Capture the cell that displays the provided text and extract its (X, Y) central coordinate. 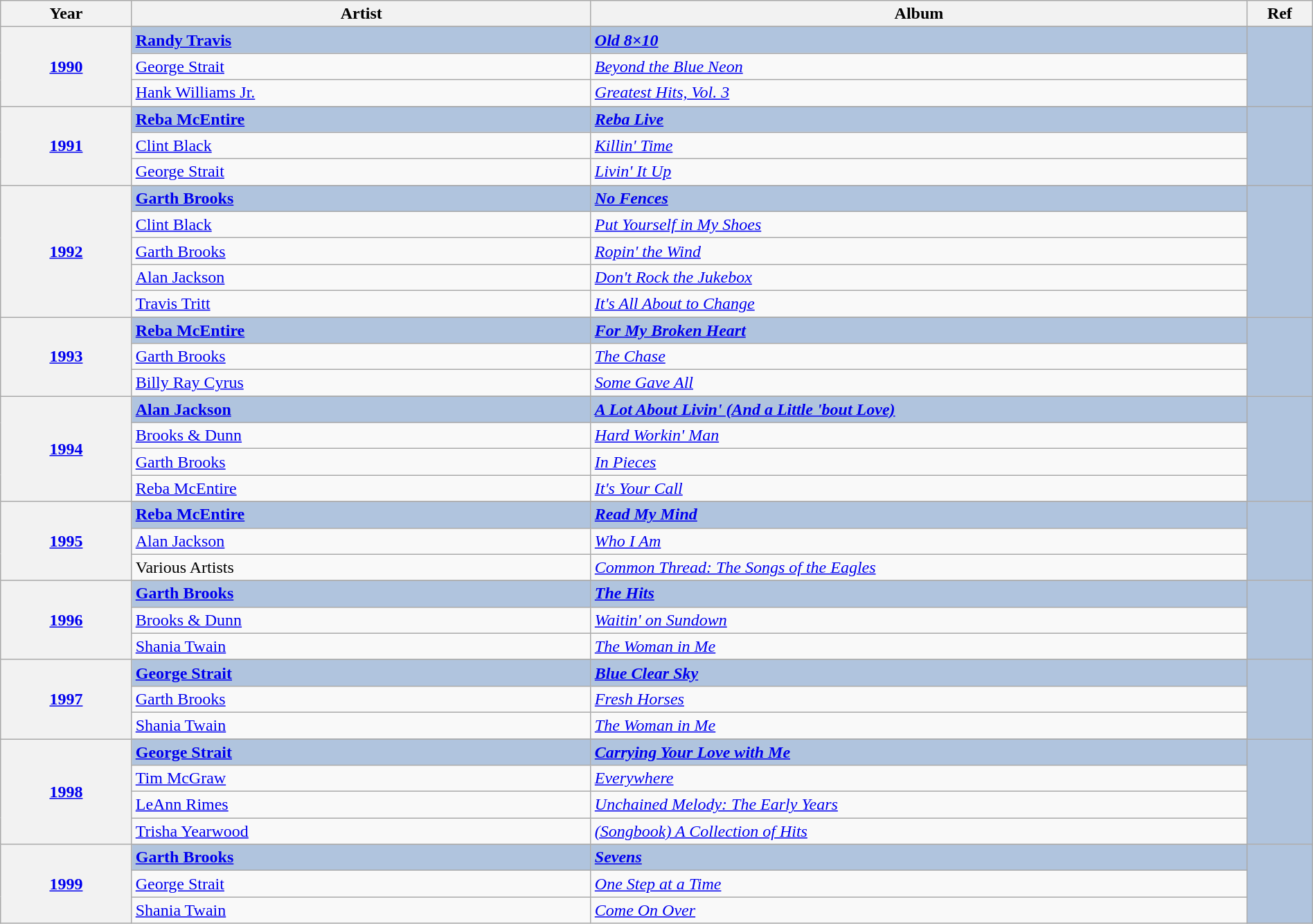
Hard Workin' Man (918, 436)
Various Artists (361, 567)
For My Broken Heart (918, 330)
Everywhere (918, 779)
1993 (66, 357)
Sevens (918, 858)
Greatest Hits, Vol. 3 (918, 93)
It's All About to Change (918, 303)
Put Yourself in My Shoes (918, 224)
Ropin' the Wind (918, 251)
LeAnn Rimes (361, 805)
Billy Ray Cyrus (361, 383)
Livin' It Up (918, 172)
Hank Williams Jr. (361, 93)
Trisha Yearwood (361, 831)
A Lot About Livin' (And a Little 'bout Love) (918, 409)
1994 (66, 449)
Come On Over (918, 910)
Fresh Horses (918, 699)
Randy Travis (361, 40)
1998 (66, 791)
Tim McGraw (361, 779)
Beyond the Blue Neon (918, 66)
Who I Am (918, 541)
Carrying Your Love with Me (918, 752)
Reba Live (918, 119)
1997 (66, 699)
Blue Clear Sky (918, 673)
1996 (66, 620)
(Songbook) A Collection of Hits (918, 831)
In Pieces (918, 462)
Artist (361, 14)
Read My Mind (918, 515)
One Step at a Time (918, 884)
The Chase (918, 357)
Some Gave All (918, 383)
Travis Tritt (361, 303)
The Hits (918, 594)
1991 (66, 145)
Album (918, 14)
Killin' Time (918, 145)
Unchained Melody: The Early Years (918, 805)
No Fences (918, 198)
1990 (66, 66)
Year (66, 14)
It's Your Call (918, 488)
1995 (66, 541)
Don't Rock the Jukebox (918, 277)
1992 (66, 251)
1999 (66, 884)
Common Thread: The Songs of the Eagles (918, 567)
Old 8×10 (918, 40)
Waitin' on Sundown (918, 620)
Ref (1280, 14)
